Find where the given text appears and provide that cell's center as (X, Y) coordinate. 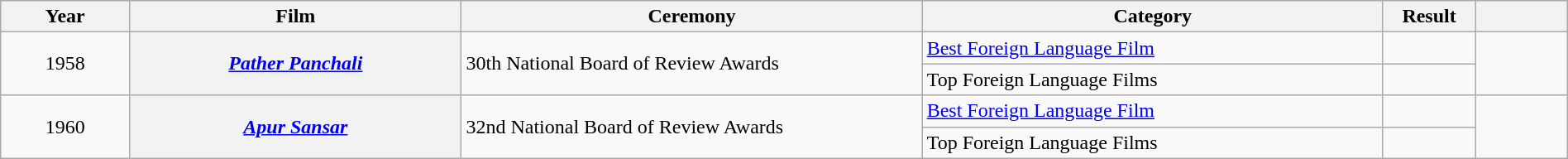
1958 (65, 64)
Result (1429, 17)
Film (296, 17)
1960 (65, 127)
Apur Sansar (296, 127)
Year (65, 17)
32nd National Board of Review Awards (691, 127)
Category (1153, 17)
Ceremony (691, 17)
Pather Panchali (296, 64)
30th National Board of Review Awards (691, 64)
